Search for the cell housing the specified text and yield its [X, Y] center coordinate. 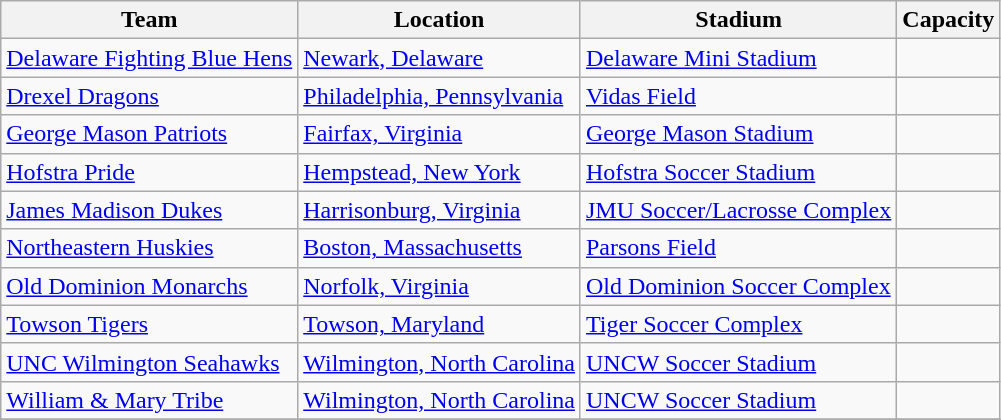
Vidas Field [738, 96]
UNC Wilmington Seahawks [150, 362]
Old Dominion Monarchs [150, 286]
Hofstra Soccer Stadium [738, 172]
Newark, Delaware [440, 58]
Drexel Dragons [150, 96]
Parsons Field [738, 248]
Boston, Massachusetts [440, 248]
Hofstra Pride [150, 172]
Delaware Mini Stadium [738, 58]
William & Mary Tribe [150, 400]
Location [440, 20]
Hempstead, New York [440, 172]
Towson Tigers [150, 324]
Fairfax, Virginia [440, 134]
Tiger Soccer Complex [738, 324]
Harrisonburg, Virginia [440, 210]
Capacity [948, 20]
James Madison Dukes [150, 210]
George Mason Stadium [738, 134]
Philadelphia, Pennsylvania [440, 96]
Old Dominion Soccer Complex [738, 286]
Towson, Maryland [440, 324]
Norfolk, Virginia [440, 286]
Stadium [738, 20]
JMU Soccer/Lacrosse Complex [738, 210]
Delaware Fighting Blue Hens [150, 58]
George Mason Patriots [150, 134]
Northeastern Huskies [150, 248]
Team [150, 20]
